Output the (X, Y) coordinate of the center of the cell containing the given text.  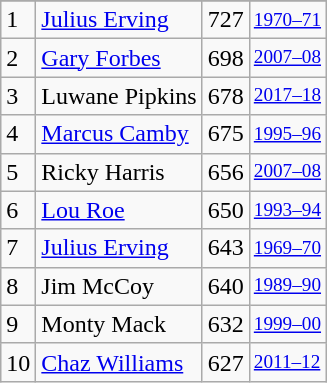
Chaz Williams (119, 362)
1999–00 (287, 324)
5 (18, 172)
632 (226, 324)
Marcus Camby (119, 134)
Ricky Harris (119, 172)
640 (226, 286)
10 (18, 362)
Gary Forbes (119, 58)
Lou Roe (119, 210)
Jim McCoy (119, 286)
650 (226, 210)
Luwane Pipkins (119, 96)
8 (18, 286)
3 (18, 96)
727 (226, 20)
643 (226, 248)
6 (18, 210)
1 (18, 20)
627 (226, 362)
9 (18, 324)
7 (18, 248)
2017–18 (287, 96)
1989–90 (287, 286)
4 (18, 134)
698 (226, 58)
1969–70 (287, 248)
678 (226, 96)
Monty Mack (119, 324)
656 (226, 172)
675 (226, 134)
2 (18, 58)
2011–12 (287, 362)
1970–71 (287, 20)
1993–94 (287, 210)
1995–96 (287, 134)
